Find where the given text appears and provide that cell's center as (X, Y) coordinate. 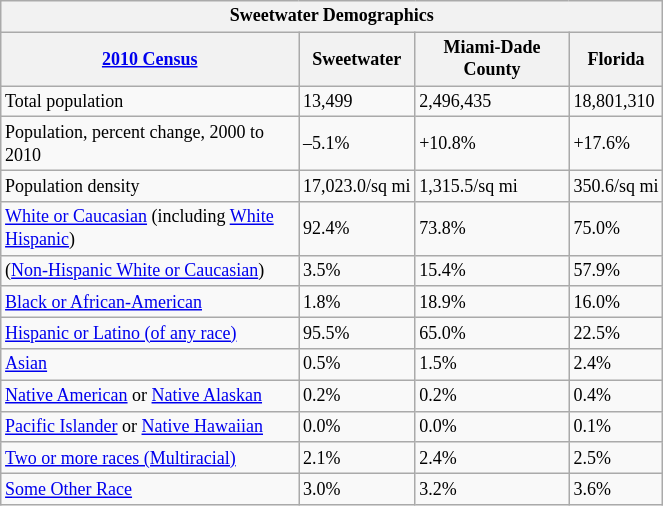
Two or more races (Multiracial) (150, 458)
22.5% (616, 334)
350.6/sq mi (616, 186)
95.5% (357, 334)
15.4% (492, 270)
Native American or Native Alaskan (150, 396)
Hispanic or Latino (of any race) (150, 334)
Population density (150, 186)
17,023.0/sq mi (357, 186)
3.6% (616, 488)
White or Caucasian (including White Hispanic) (150, 229)
92.4% (357, 229)
0.1% (616, 426)
2.5% (616, 458)
+10.8% (492, 144)
Florida (616, 59)
Sweetwater Demographics (332, 16)
2.1% (357, 458)
Pacific Islander or Native Hawaiian (150, 426)
Black or African-American (150, 302)
1.8% (357, 302)
18,801,310 (616, 102)
Asian (150, 364)
3.2% (492, 488)
13,499 (357, 102)
Total population (150, 102)
3.5% (357, 270)
Some Other Race (150, 488)
+17.6% (616, 144)
73.8% (492, 229)
3.0% (357, 488)
75.0% (616, 229)
Miami-Dade County (492, 59)
1,315.5/sq mi (492, 186)
57.9% (616, 270)
2010 Census (150, 59)
0.5% (357, 364)
–5.1% (357, 144)
Population, percent change, 2000 to 2010 (150, 144)
65.0% (492, 334)
0.4% (616, 396)
1.5% (492, 364)
18.9% (492, 302)
Sweetwater (357, 59)
(Non-Hispanic White or Caucasian) (150, 270)
16.0% (616, 302)
2,496,435 (492, 102)
